Provide the (x, y) coordinate of the cell's center where the given text is located.  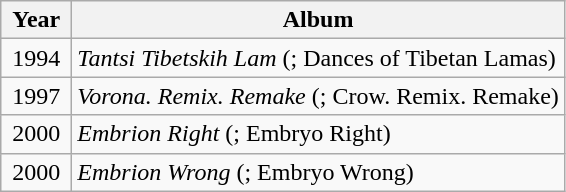
Year (36, 20)
Embrion Right (; Embryo Right) (318, 134)
1994 (36, 58)
Tantsi Tibetskih Lam (; Dances of Tibetan Lamas) (318, 58)
1997 (36, 96)
Embrion Wrong (; Embryo Wrong) (318, 172)
Vorona. Remix. Remake (; Crow. Remix. Remake) (318, 96)
Album (318, 20)
